Provide the (x, y) coordinate of the cell's center where the given text is located.  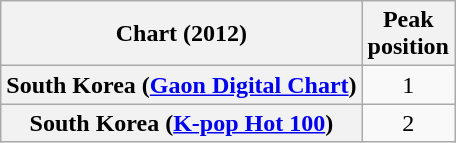
Chart (2012) (182, 34)
2 (408, 123)
Peakposition (408, 34)
1 (408, 85)
South Korea (Gaon Digital Chart) (182, 85)
South Korea (K-pop Hot 100) (182, 123)
